Output the (x, y) coordinate of the center of the cell containing the given text.  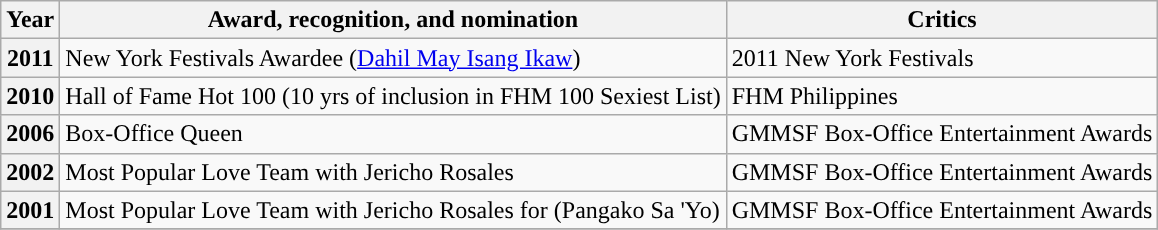
2006 (30, 134)
Box-Office Queen (393, 134)
Most Popular Love Team with Jericho Rosales for (Pangako Sa 'Yo) (393, 210)
2010 (30, 96)
FHM Philippines (942, 96)
Most Popular Love Team with Jericho Rosales (393, 172)
Year (30, 20)
2011 (30, 58)
2011 New York Festivals (942, 58)
2001 (30, 210)
Hall of Fame Hot 100 (10 yrs of inclusion in FHM 100 Sexiest List) (393, 96)
Critics (942, 20)
New York Festivals Awardee (Dahil May Isang Ikaw) (393, 58)
2002 (30, 172)
Award, recognition, and nomination (393, 20)
